Provide the (x, y) coordinate of the cell's center where the given text is located.  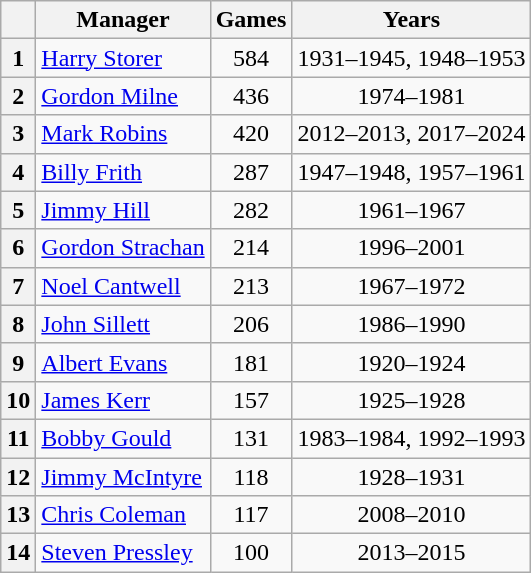
2013–2015 (412, 553)
436 (251, 96)
420 (251, 134)
282 (251, 210)
Manager (123, 20)
1925–1928 (412, 400)
287 (251, 172)
Noel Cantwell (123, 286)
181 (251, 362)
1986–1990 (412, 324)
11 (18, 438)
8 (18, 324)
117 (251, 515)
1961–1967 (412, 210)
Games (251, 20)
Jimmy McIntyre (123, 477)
1920–1924 (412, 362)
James Kerr (123, 400)
3 (18, 134)
1928–1931 (412, 477)
John Sillett (123, 324)
Gordon Milne (123, 96)
6 (18, 248)
Steven Pressley (123, 553)
Billy Frith (123, 172)
Years (412, 20)
100 (251, 553)
584 (251, 58)
206 (251, 324)
Bobby Gould (123, 438)
1996–2001 (412, 248)
131 (251, 438)
Gordon Strachan (123, 248)
1983–1984, 1992–1993 (412, 438)
2008–2010 (412, 515)
13 (18, 515)
2012–2013, 2017–2024 (412, 134)
10 (18, 400)
1974–1981 (412, 96)
12 (18, 477)
Albert Evans (123, 362)
5 (18, 210)
214 (251, 248)
1931–1945, 1948–1953 (412, 58)
1947–1948, 1957–1961 (412, 172)
Chris Coleman (123, 515)
1967–1972 (412, 286)
Jimmy Hill (123, 210)
Mark Robins (123, 134)
118 (251, 477)
9 (18, 362)
7 (18, 286)
14 (18, 553)
157 (251, 400)
213 (251, 286)
1 (18, 58)
4 (18, 172)
Harry Storer (123, 58)
2 (18, 96)
